From the cell containing the given text, extract its center point as [x, y] coordinate. 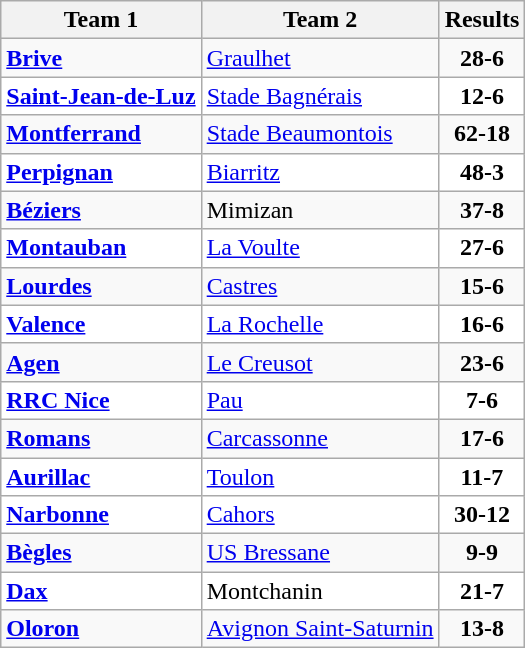
RRC Nice [101, 400]
Bègles [101, 553]
Pau [320, 400]
Brive [101, 58]
Stade Bagnérais [320, 96]
Romans [101, 438]
37-8 [482, 210]
Agen [101, 362]
Cahors [320, 515]
La Rochelle [320, 324]
Perpignan [101, 172]
Valence [101, 324]
17-6 [482, 438]
Montchanin [320, 591]
Stade Beaumontois [320, 134]
Aurillac [101, 477]
Results [482, 20]
15-6 [482, 286]
Graulhet [320, 58]
Team 1 [101, 20]
13-8 [482, 629]
Le Creusot [320, 362]
Narbonne [101, 515]
US Bressane [320, 553]
La Voulte [320, 248]
Béziers [101, 210]
27-6 [482, 248]
16-6 [482, 324]
Montferrand [101, 134]
Montauban [101, 248]
48-3 [482, 172]
Biarritz [320, 172]
Oloron [101, 629]
Team 2 [320, 20]
Toulon [320, 477]
Dax [101, 591]
Avignon Saint-Saturnin [320, 629]
62-18 [482, 134]
Lourdes [101, 286]
Carcassonne [320, 438]
9-9 [482, 553]
23-6 [482, 362]
12-6 [482, 96]
28-6 [482, 58]
21-7 [482, 591]
11-7 [482, 477]
Castres [320, 286]
7-6 [482, 400]
30-12 [482, 515]
Mimizan [320, 210]
Saint-Jean-de-Luz [101, 96]
